Search for the cell housing the specified text and yield its [X, Y] center coordinate. 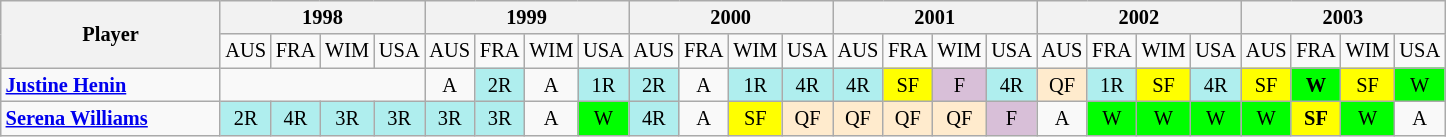
2000 [731, 17]
1998 [322, 17]
Player [111, 34]
Serena Williams [111, 118]
Justine Henin [111, 85]
2003 [1343, 17]
1999 [526, 17]
2002 [1139, 17]
2001 [935, 17]
